From the cell containing the given text, extract its center point as (x, y) coordinate. 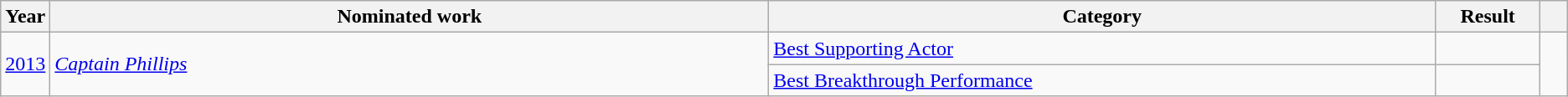
Best Supporting Actor (1102, 48)
Result (1488, 17)
Nominated work (410, 17)
Captain Phillips (410, 64)
Year (25, 17)
Category (1102, 17)
Best Breakthrough Performance (1102, 80)
2013 (25, 64)
